Output the [X, Y] coordinate of the center of the cell containing the given text.  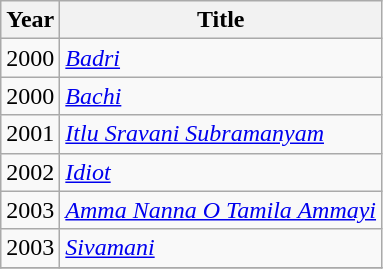
Idiot [221, 172]
Year [30, 20]
Badri [221, 58]
Bachi [221, 96]
2001 [30, 134]
Title [221, 20]
Amma Nanna O Tamila Ammayi [221, 210]
Sivamani [221, 248]
Itlu Sravani Subramanyam [221, 134]
2002 [30, 172]
